Return (X, Y) of the center of cell containing provided text 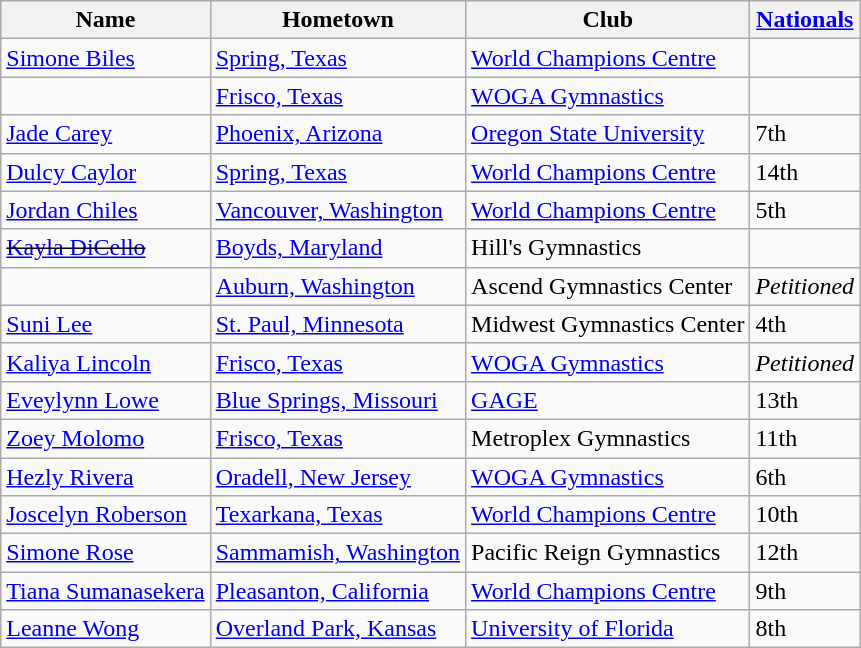
Hill's Gymnastics (608, 248)
Jade Carey (106, 134)
Overland Park, Kansas (338, 629)
Vancouver, Washington (338, 210)
8th (805, 629)
Tiana Sumanasekera (106, 591)
Ascend Gymnastics Center (608, 286)
Leanne Wong (106, 629)
10th (805, 515)
St. Paul, Minnesota (338, 324)
Kaliya Lincoln (106, 362)
Hezly Rivera (106, 477)
7th (805, 134)
6th (805, 477)
Pleasanton, California (338, 591)
GAGE (608, 400)
Boyds, Maryland (338, 248)
Midwest Gymnastics Center (608, 324)
Dulcy Caylor (106, 172)
Kayla DiCello (106, 248)
Eveylynn Lowe (106, 400)
Nationals (805, 20)
University of Florida (608, 629)
12th (805, 553)
9th (805, 591)
13th (805, 400)
Oregon State University (608, 134)
5th (805, 210)
Name (106, 20)
Blue Springs, Missouri (338, 400)
Simone Biles (106, 58)
Oradell, New Jersey (338, 477)
Suni Lee (106, 324)
Zoey Molomo (106, 438)
11th (805, 438)
Hometown (338, 20)
Phoenix, Arizona (338, 134)
Sammamish, Washington (338, 553)
Jordan Chiles (106, 210)
Auburn, Washington (338, 286)
14th (805, 172)
Simone Rose (106, 553)
Texarkana, Texas (338, 515)
Joscelyn Roberson (106, 515)
Club (608, 20)
Metroplex Gymnastics (608, 438)
Pacific Reign Gymnastics (608, 553)
4th (805, 324)
